Pinpoint the cell where the given text exists, returning its [x, y] midpoint coordinate. 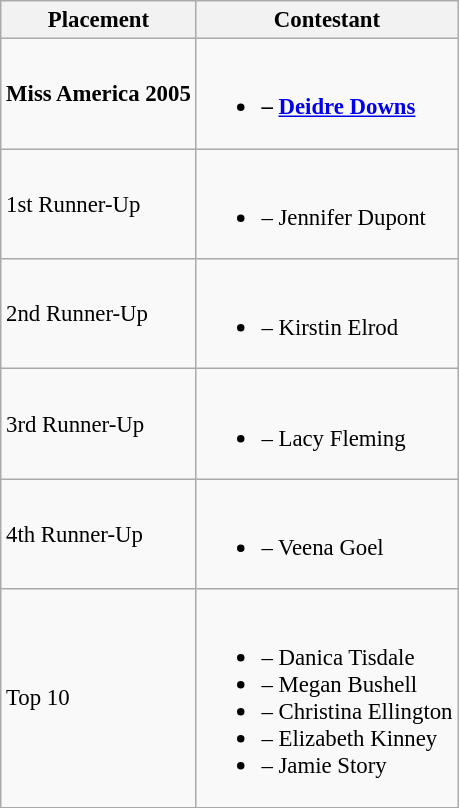
2nd Runner-Up [98, 314]
– Kirstin Elrod [327, 314]
1st Runner-Up [98, 204]
– Danica Tisdale – Megan Bushell – Christina Ellington – Elizabeth Kinney – Jamie Story [327, 698]
Placement [98, 20]
Contestant [327, 20]
– Jennifer Dupont [327, 204]
Top 10 [98, 698]
– Lacy Fleming [327, 424]
3rd Runner-Up [98, 424]
Miss America 2005 [98, 94]
4th Runner-Up [98, 534]
– Veena Goel [327, 534]
– Deidre Downs [327, 94]
